Determine the (X, Y) coordinate at the center of the cell enclosing the given text.  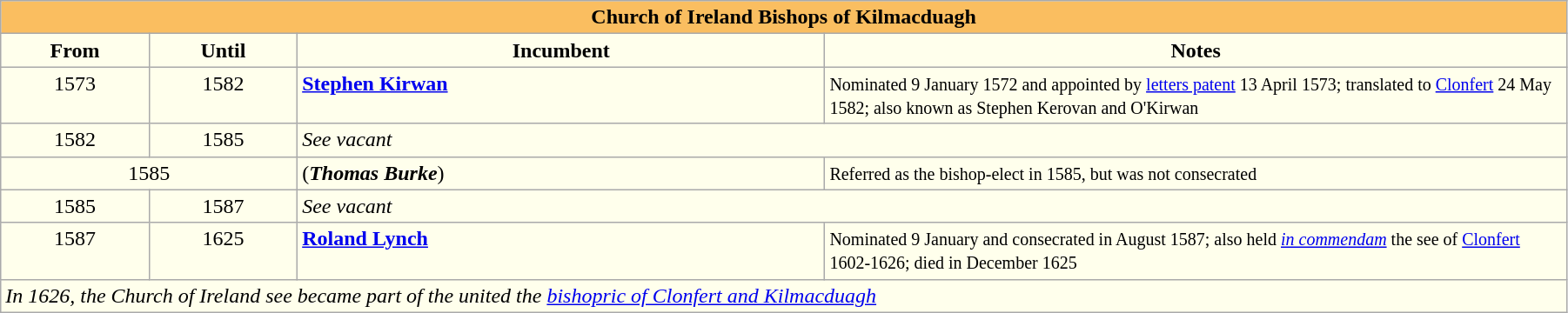
Stephen Kirwan (561, 96)
Until (223, 50)
Nominated 9 January and consecrated in August 1587; also held in commendam the see of Clonfert 1602-1626; died in December 1625 (1196, 250)
From (75, 50)
Referred as the bishop-elect in 1585, but was not consecrated (1196, 173)
Church of Ireland Bishops of Kilmacduagh (784, 17)
Incumbent (561, 50)
Roland Lynch (561, 250)
1573 (75, 96)
1625 (223, 250)
Notes (1196, 50)
In 1626, the Church of Ireland see became part of the united the bishopric of Clonfert and Kilmacduagh (784, 296)
(Thomas Burke) (561, 173)
